For the text-containing cell, return its midpoint in (x, y) coordinate format. 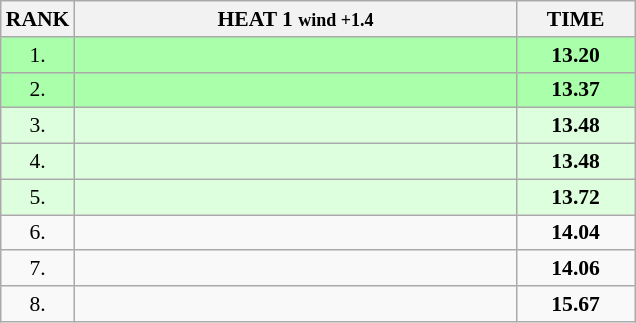
3. (38, 126)
1. (38, 55)
4. (38, 162)
13.20 (576, 55)
7. (38, 269)
RANK (38, 19)
8. (38, 304)
13.72 (576, 197)
2. (38, 90)
15.67 (576, 304)
TIME (576, 19)
6. (38, 233)
HEAT 1 wind +1.4 (295, 19)
14.06 (576, 269)
14.04 (576, 233)
5. (38, 197)
13.37 (576, 90)
